Return the (x, y) coordinate for the center point of the cell that contains the specified text.  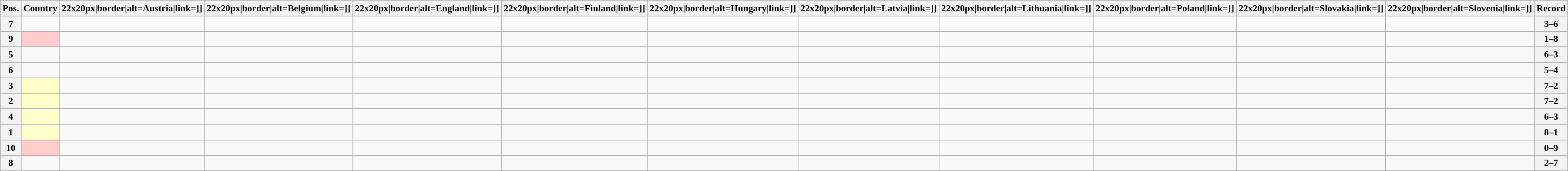
Pos. (11, 8)
Record (1551, 8)
5–4 (1551, 70)
3–6 (1551, 24)
1 (11, 132)
3 (11, 86)
22x20px|border|alt=Latvia|link=]] (869, 8)
2–7 (1551, 163)
22x20px|border|alt=Poland|link=]] (1165, 8)
22x20px|border|alt=Slovenia|link=]] (1460, 8)
22x20px|border|alt=England|link=]] (427, 8)
8–1 (1551, 132)
10 (11, 148)
2 (11, 101)
4 (11, 117)
1–8 (1551, 39)
22x20px|border|alt=Finland|link=]] (574, 8)
5 (11, 55)
0–9 (1551, 148)
9 (11, 39)
7 (11, 24)
22x20px|border|alt=Belgium|link=]] (279, 8)
22x20px|border|alt=Austria|link=]] (132, 8)
22x20px|border|alt=Lithuania|link=]] (1017, 8)
8 (11, 163)
6 (11, 70)
22x20px|border|alt=Hungary|link=]] (723, 8)
22x20px|border|alt=Slovakia|link=]] (1311, 8)
Country (40, 8)
